Output the (X, Y) coordinate of the center of the cell containing the given text.  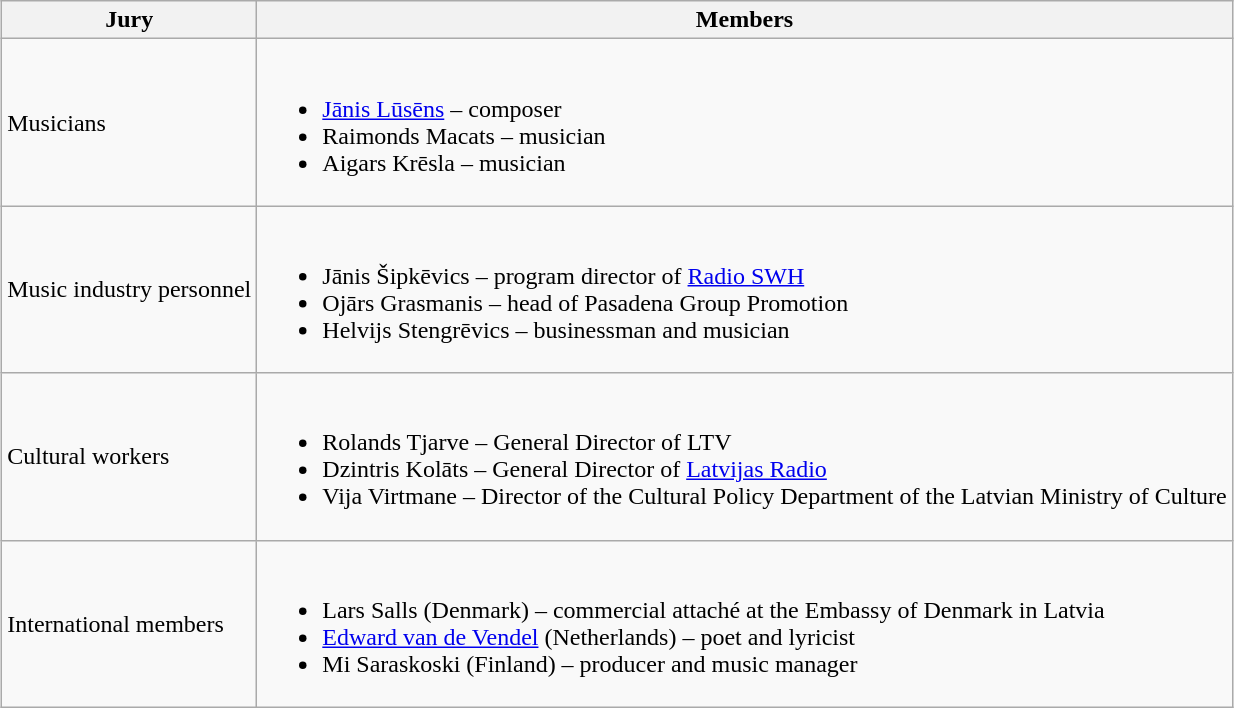
Jānis Šipkēvics – program director of Radio SWHOjārs Grasmanis – head of Pasadena Group PromotionHelvijs Stengrēvics – businessman and musician (745, 290)
Jānis Lūsēns – composerRaimonds Macats – musicianAigars Krēsla – musician (745, 122)
Musicians (130, 122)
International members (130, 624)
Music industry personnel (130, 290)
Members (745, 20)
Jury (130, 20)
Cultural workers (130, 456)
